Output the [x, y] coordinate of the center of the cell containing the given text.  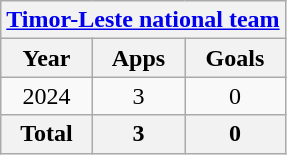
Goals [235, 58]
Timor-Leste national team [143, 20]
Year [46, 58]
Apps [138, 58]
Total [46, 134]
2024 [46, 96]
